Detect which cell encompasses the target text, then output its [x, y] center coordinate. 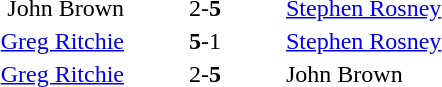
5-1 [204, 41]
